Output the [X, Y] coordinate of the center of the cell containing the given text.  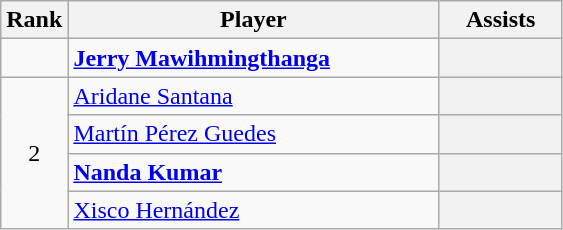
Aridane Santana [254, 96]
Player [254, 20]
2 [34, 153]
Rank [34, 20]
Nanda Kumar [254, 172]
Assists [501, 20]
Martín Pérez Guedes [254, 134]
Jerry Mawihmingthanga [254, 58]
Xisco Hernández [254, 210]
